Capture the cell that displays the provided text and extract its (x, y) central coordinate. 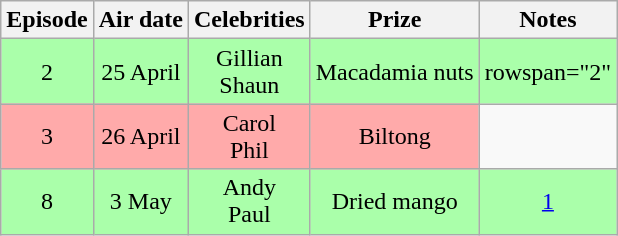
25 April (140, 72)
Celebrities (249, 20)
Episode (47, 20)
3 (47, 136)
Prize (394, 20)
8 (47, 202)
26 April (140, 136)
2 (47, 72)
CarolPhil (249, 136)
3 May (140, 202)
Notes (548, 20)
rowspan="2" (548, 72)
AndyPaul (249, 202)
Macadamia nuts (394, 72)
Air date (140, 20)
Biltong (394, 136)
1 (548, 202)
GillianShaun (249, 72)
Dried mango (394, 202)
